Pinpoint the cell where the given text exists, returning its (x, y) midpoint coordinate. 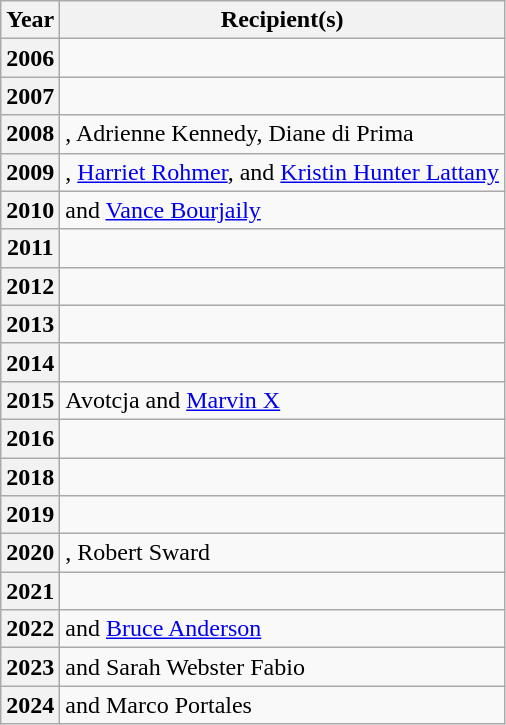
2010 (30, 210)
Avotcja and Marvin X (282, 400)
and Bruce Anderson (282, 629)
, Harriet Rohmer, and Kristin Hunter Lattany (282, 172)
2008 (30, 134)
2011 (30, 248)
2023 (30, 667)
, Adrienne Kennedy, Diane di Prima (282, 134)
2012 (30, 286)
2014 (30, 362)
Year (30, 20)
2019 (30, 515)
, Robert Sward (282, 553)
2020 (30, 553)
2015 (30, 400)
2018 (30, 477)
2013 (30, 324)
2022 (30, 629)
2021 (30, 591)
Recipient(s) (282, 20)
2016 (30, 438)
2006 (30, 58)
and Vance Bourjaily (282, 210)
and Sarah Webster Fabio (282, 667)
2024 (30, 705)
2007 (30, 96)
2009 (30, 172)
and Marco Portales (282, 705)
